For the text-containing cell, return its midpoint in [x, y] coordinate format. 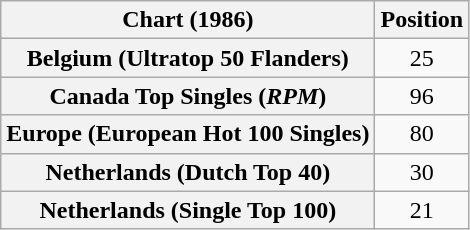
Europe (European Hot 100 Singles) [188, 134]
Belgium (Ultratop 50 Flanders) [188, 58]
Canada Top Singles (RPM) [188, 96]
Netherlands (Dutch Top 40) [188, 172]
Position [422, 20]
25 [422, 58]
21 [422, 210]
80 [422, 134]
Netherlands (Single Top 100) [188, 210]
30 [422, 172]
Chart (1986) [188, 20]
96 [422, 96]
